Return [X, Y] of the center of cell containing provided text 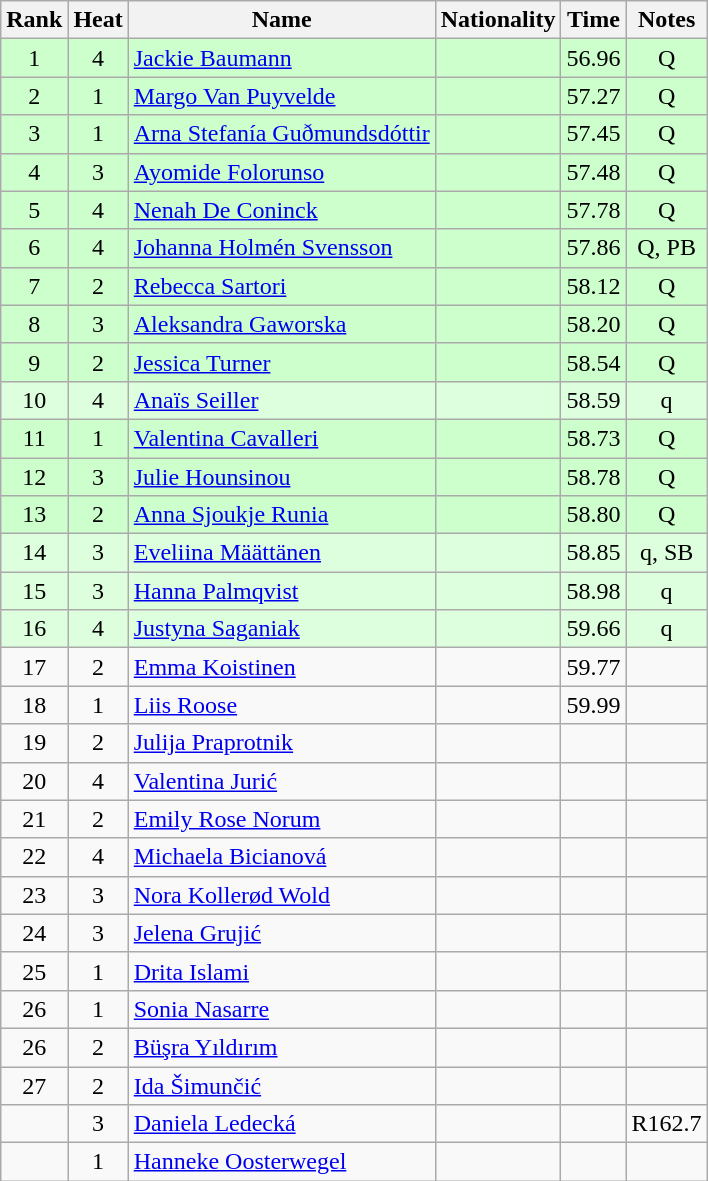
Julie Hounsinou [282, 477]
57.45 [594, 134]
19 [34, 743]
Ida Šimunčić [282, 1085]
Drita Islami [282, 971]
24 [34, 933]
56.96 [594, 58]
Justyna Saganiak [282, 629]
Hanneke Oosterwegel [282, 1162]
58.59 [594, 400]
14 [34, 553]
58.85 [594, 553]
Eveliina Määttänen [282, 553]
11 [34, 438]
Julija Praprotnik [282, 743]
57.48 [594, 172]
Notes [666, 20]
Emma Koistinen [282, 667]
Jackie Baumann [282, 58]
17 [34, 667]
13 [34, 515]
18 [34, 705]
10 [34, 400]
Anna Sjoukje Runia [282, 515]
Rebecca Sartori [282, 286]
58.12 [594, 286]
Nenah De Coninck [282, 210]
27 [34, 1085]
57.78 [594, 210]
58.73 [594, 438]
59.77 [594, 667]
Daniela Ledecká [282, 1124]
Time [594, 20]
58.78 [594, 477]
58.54 [594, 362]
12 [34, 477]
7 [34, 286]
6 [34, 248]
25 [34, 971]
Nora Kollerød Wold [282, 895]
Jessica Turner [282, 362]
Anaïs Seiller [282, 400]
Valentina Jurić [282, 781]
Aleksandra Gaworska [282, 324]
9 [34, 362]
15 [34, 591]
Q, PB [666, 248]
Liis Roose [282, 705]
Jelena Grujić [282, 933]
Michaela Bicianová [282, 857]
Nationality [498, 20]
Büşra Yıldırım [282, 1047]
Arna Stefanía Guðmundsdóttir [282, 134]
20 [34, 781]
58.98 [594, 591]
Hanna Palmqvist [282, 591]
Heat [98, 20]
Johanna Holmén Svensson [282, 248]
59.66 [594, 629]
Margo Van Puyvelde [282, 96]
Emily Rose Norum [282, 819]
Valentina Cavalleri [282, 438]
59.99 [594, 705]
22 [34, 857]
21 [34, 819]
8 [34, 324]
16 [34, 629]
q, SB [666, 553]
Sonia Nasarre [282, 1009]
23 [34, 895]
Rank [34, 20]
R162.7 [666, 1124]
57.27 [594, 96]
Name [282, 20]
58.80 [594, 515]
57.86 [594, 248]
5 [34, 210]
58.20 [594, 324]
Ayomide Folorunso [282, 172]
